Detect which cell encompasses the target text, then output its (X, Y) center coordinate. 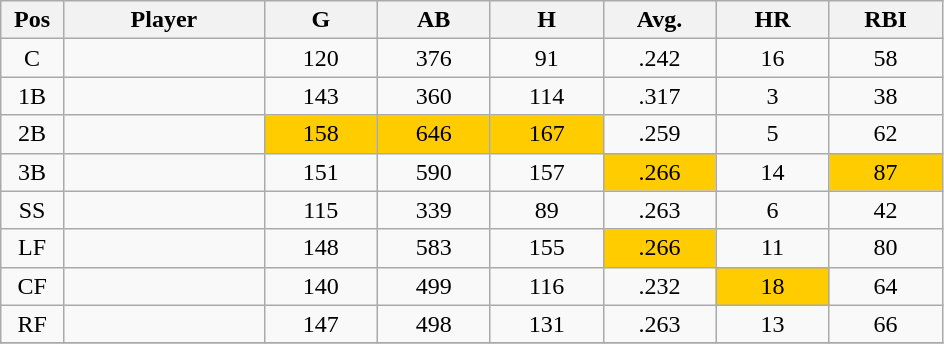
583 (434, 248)
80 (886, 248)
360 (434, 96)
Avg. (660, 20)
120 (320, 58)
42 (886, 210)
RF (32, 324)
AB (434, 20)
646 (434, 134)
131 (546, 324)
143 (320, 96)
87 (886, 172)
RBI (886, 20)
Player (164, 20)
157 (546, 172)
91 (546, 58)
G (320, 20)
C (32, 58)
89 (546, 210)
.242 (660, 58)
158 (320, 134)
499 (434, 286)
6 (772, 210)
11 (772, 248)
339 (434, 210)
14 (772, 172)
SS (32, 210)
62 (886, 134)
147 (320, 324)
.232 (660, 286)
13 (772, 324)
18 (772, 286)
CF (32, 286)
Pos (32, 20)
115 (320, 210)
.317 (660, 96)
1B (32, 96)
155 (546, 248)
LF (32, 248)
2B (32, 134)
3B (32, 172)
498 (434, 324)
64 (886, 286)
3 (772, 96)
148 (320, 248)
16 (772, 58)
66 (886, 324)
5 (772, 134)
.259 (660, 134)
38 (886, 96)
167 (546, 134)
376 (434, 58)
114 (546, 96)
58 (886, 58)
151 (320, 172)
590 (434, 172)
140 (320, 286)
HR (772, 20)
116 (546, 286)
H (546, 20)
